Find where the given text appears and provide that cell's center as [x, y] coordinate. 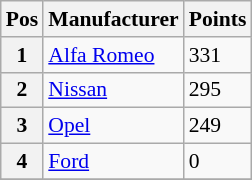
249 [218, 126]
4 [22, 162]
Alfa Romeo [113, 55]
Manufacturer [113, 19]
0 [218, 162]
331 [218, 55]
Nissan [113, 90]
Opel [113, 126]
3 [22, 126]
1 [22, 55]
295 [218, 90]
Ford [113, 162]
Points [218, 19]
2 [22, 90]
Pos [22, 19]
